Provide the (X, Y) coordinate of the cell's center where the given text is located.  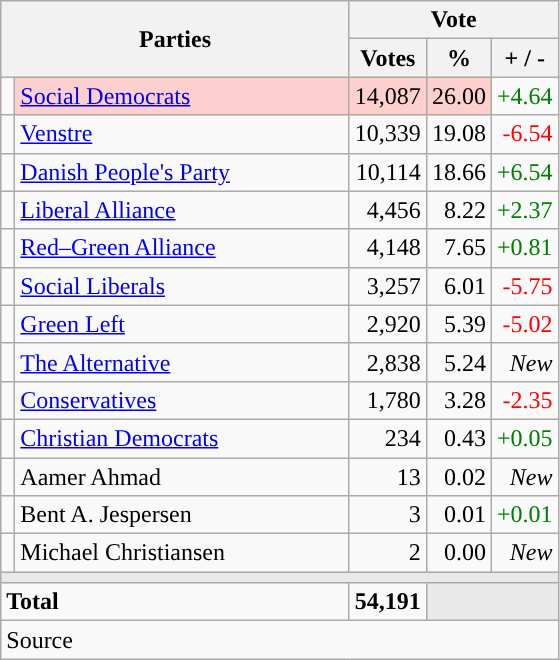
6.01 (458, 286)
Vote (454, 20)
+0.81 (524, 248)
Source (280, 640)
Parties (176, 39)
0.43 (458, 438)
2 (388, 553)
234 (388, 438)
0.02 (458, 477)
Conservatives (182, 400)
3.28 (458, 400)
19.08 (458, 134)
Social Democrats (182, 96)
+0.01 (524, 515)
Votes (388, 58)
Aamer Ahmad (182, 477)
Bent A. Jespersen (182, 515)
5.39 (458, 324)
26.00 (458, 96)
+0.05 (524, 438)
+2.37 (524, 210)
The Alternative (182, 362)
-6.54 (524, 134)
-5.02 (524, 324)
4,148 (388, 248)
14,087 (388, 96)
Michael Christiansen (182, 553)
10,339 (388, 134)
Danish People's Party (182, 172)
4,456 (388, 210)
8.22 (458, 210)
% (458, 58)
Total (176, 602)
+ / - (524, 58)
-2.35 (524, 400)
-5.75 (524, 286)
+4.64 (524, 96)
7.65 (458, 248)
54,191 (388, 602)
2,920 (388, 324)
0.01 (458, 515)
Liberal Alliance (182, 210)
3 (388, 515)
Christian Democrats (182, 438)
18.66 (458, 172)
Red–Green Alliance (182, 248)
13 (388, 477)
+6.54 (524, 172)
Venstre (182, 134)
10,114 (388, 172)
2,838 (388, 362)
3,257 (388, 286)
Green Left (182, 324)
0.00 (458, 553)
Social Liberals (182, 286)
5.24 (458, 362)
1,780 (388, 400)
